Detect which cell encompasses the target text, then output its [X, Y] center coordinate. 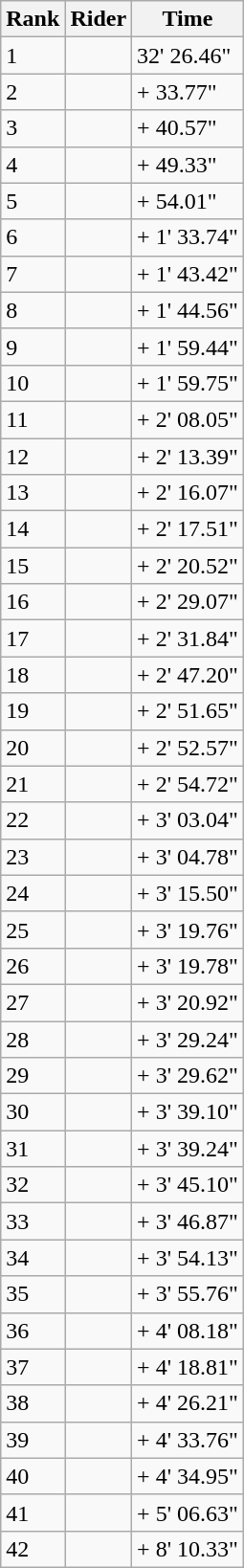
+ 4' 26.21" [188, 1403]
14 [33, 529]
+ 8' 10.33" [188, 1549]
+ 3' 29.62" [188, 1076]
30 [33, 1112]
+ 3' 20.92" [188, 1002]
11 [33, 419]
+ 4' 33.76" [188, 1440]
8 [33, 310]
+ 3' 46.87" [188, 1221]
+ 2' 17.51" [188, 529]
33 [33, 1221]
+ 49.33" [188, 165]
+ 3' 54.13" [188, 1258]
+ 3' 19.78" [188, 966]
42 [33, 1549]
31 [33, 1149]
21 [33, 784]
+ 2' 51.65" [188, 711]
+ 3' 29.24" [188, 1039]
39 [33, 1440]
Time [188, 19]
7 [33, 274]
+ 2' 08.05" [188, 419]
+ 4' 08.18" [188, 1331]
41 [33, 1512]
26 [33, 966]
16 [33, 602]
18 [33, 675]
29 [33, 1076]
+ 40.57" [188, 128]
+ 1' 33.74" [188, 237]
19 [33, 711]
37 [33, 1367]
+ 3' 15.50" [188, 893]
17 [33, 638]
+ 3' 19.76" [188, 930]
+ 2' 29.07" [188, 602]
+ 2' 52.57" [188, 748]
+ 5' 06.63" [188, 1512]
9 [33, 347]
+ 3' 45.10" [188, 1185]
+ 1' 59.44" [188, 347]
+ 2' 20.52" [188, 566]
25 [33, 930]
10 [33, 383]
40 [33, 1476]
13 [33, 493]
+ 54.01" [188, 201]
32' 26.46" [188, 56]
23 [33, 857]
+ 3' 04.78" [188, 857]
4 [33, 165]
1 [33, 56]
+ 2' 16.07" [188, 493]
Rider [99, 19]
+ 1' 43.42" [188, 274]
+ 3' 55.76" [188, 1294]
+ 4' 18.81" [188, 1367]
+ 33.77" [188, 92]
Rank [33, 19]
22 [33, 820]
24 [33, 893]
36 [33, 1331]
35 [33, 1294]
+ 2' 47.20" [188, 675]
27 [33, 1002]
+ 3' 39.24" [188, 1149]
32 [33, 1185]
+ 3' 39.10" [188, 1112]
38 [33, 1403]
5 [33, 201]
+ 2' 54.72" [188, 784]
6 [33, 237]
20 [33, 748]
2 [33, 92]
+ 4' 34.95" [188, 1476]
+ 1' 59.75" [188, 383]
15 [33, 566]
+ 2' 13.39" [188, 457]
3 [33, 128]
12 [33, 457]
+ 3' 03.04" [188, 820]
34 [33, 1258]
28 [33, 1039]
+ 1' 44.56" [188, 310]
+ 2' 31.84" [188, 638]
